From the cell containing the given text, extract its center point as [x, y] coordinate. 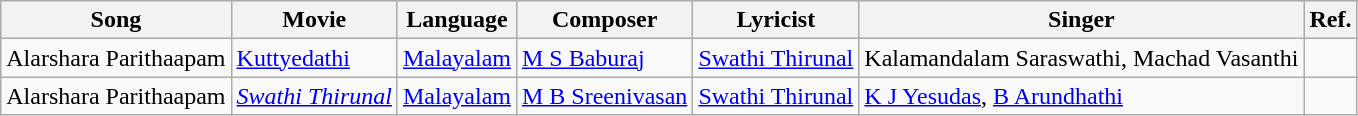
K J Yesudas, B Arundhathi [1082, 96]
M B Sreenivasan [604, 96]
Ref. [1330, 20]
Language [456, 20]
Singer [1082, 20]
Composer [604, 20]
M S Baburaj [604, 58]
Kuttyedathi [314, 58]
Movie [314, 20]
Kalamandalam Saraswathi, Machad Vasanthi [1082, 58]
Song [116, 20]
Lyricist [776, 20]
